Output the (x, y) coordinate of the center of the cell containing the given text.  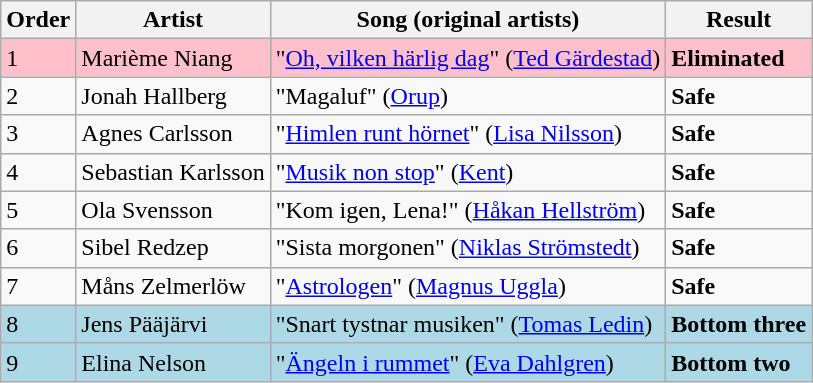
9 (38, 362)
"Snart tystnar musiken" (Tomas Ledin) (468, 324)
Artist (173, 20)
Ola Svensson (173, 210)
Order (38, 20)
Song (original artists) (468, 20)
Sibel Redzep (173, 248)
Result (739, 20)
Agnes Carlsson (173, 134)
"Astrologen" (Magnus Uggla) (468, 286)
"Musik non stop" (Kent) (468, 172)
Eliminated (739, 58)
2 (38, 96)
3 (38, 134)
1 (38, 58)
Jonah Hallberg (173, 96)
Jens Pääjärvi (173, 324)
Sebastian Karlsson (173, 172)
Elina Nelson (173, 362)
"Kom igen, Lena!" (Håkan Hellström) (468, 210)
Marième Niang (173, 58)
"Himlen runt hörnet" (Lisa Nilsson) (468, 134)
8 (38, 324)
Bottom three (739, 324)
7 (38, 286)
"Ängeln i rummet" (Eva Dahlgren) (468, 362)
5 (38, 210)
Måns Zelmerlöw (173, 286)
"Oh, vilken härlig dag" (Ted Gärdestad) (468, 58)
"Magaluf" (Orup) (468, 96)
4 (38, 172)
6 (38, 248)
Bottom two (739, 362)
"Sista morgonen" (Niklas Strömstedt) (468, 248)
